Capture the cell that displays the provided text and extract its (x, y) central coordinate. 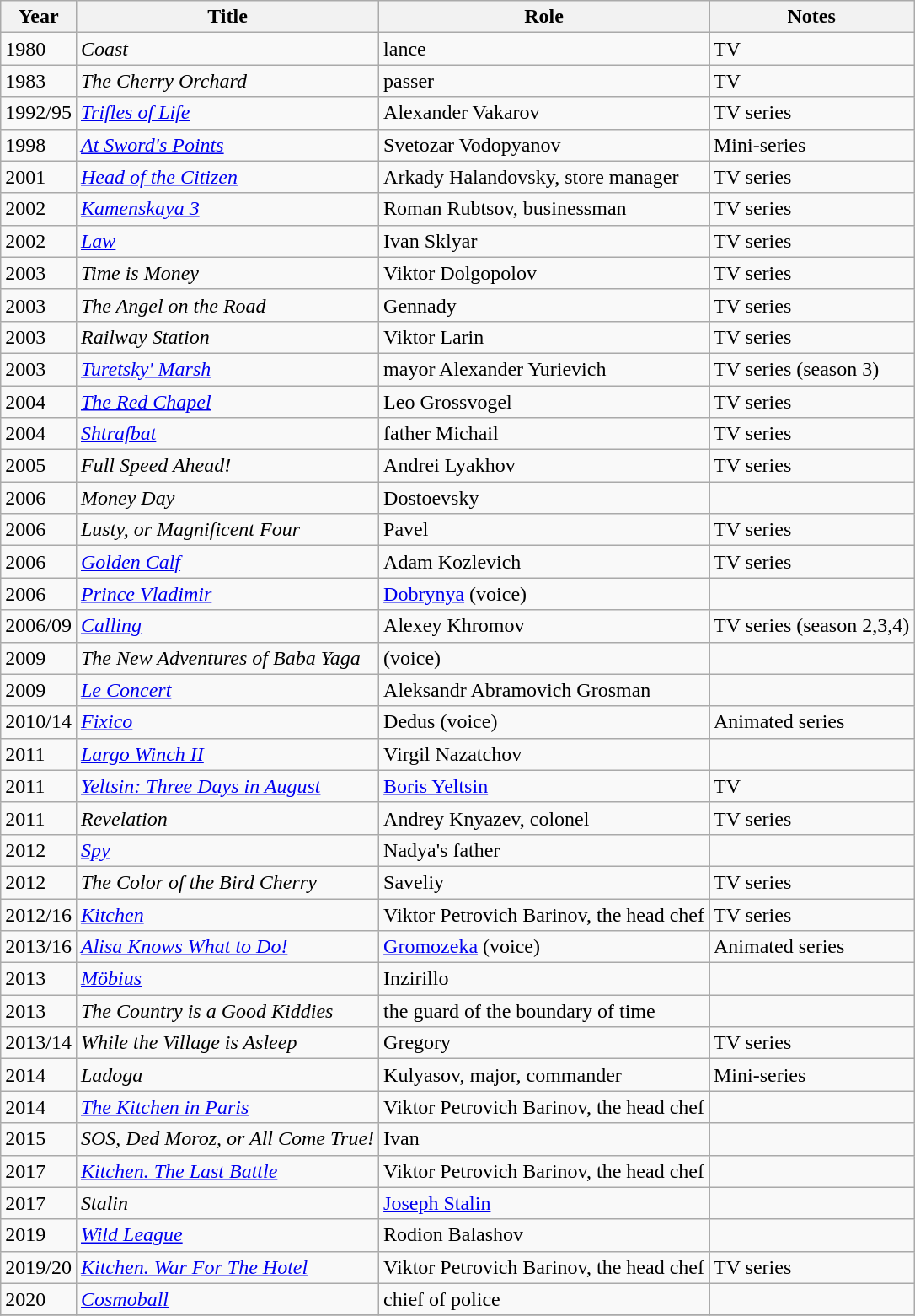
Saveliy (544, 882)
Alexey Khromov (544, 626)
lance (544, 49)
Dobrynya (voice) (544, 594)
2013/14 (39, 1043)
TV series (season 2,3,4) (812, 626)
Role (544, 17)
The Country is a Good Kiddies (227, 1011)
Viktor Dolgopolov (544, 273)
2020 (39, 1299)
1983 (39, 81)
Year (39, 17)
Svetozar Vodopyanov (544, 145)
1998 (39, 145)
Money Day (227, 498)
Adam Kozlevich (544, 562)
2012/16 (39, 914)
Trifles of Life (227, 113)
Kamenskaya 3 (227, 209)
Shtrafbat (227, 434)
1980 (39, 49)
Spy (227, 850)
Turetsky' Marsh (227, 369)
Boris Yeltsin (544, 786)
Inzirillo (544, 979)
Prince Vladimir (227, 594)
Wild League (227, 1235)
2010/14 (39, 722)
chief of police (544, 1299)
Coast (227, 49)
Title (227, 17)
2001 (39, 177)
Dostoevsky (544, 498)
Largo Winch II (227, 754)
TV series (season 3) (812, 369)
Railway Station (227, 337)
Pavel (544, 530)
Lusty, or Magnificent Four (227, 530)
Le Concert (227, 690)
Virgil Nazatchov (544, 754)
the guard of the boundary of time (544, 1011)
(voice) (544, 658)
Möbius (227, 979)
At Sword's Рoints (227, 145)
Dedus (voice) (544, 722)
SOS, Ded Moroz, or All Come True! (227, 1139)
Alisa Knows What to Do! (227, 947)
2019 (39, 1235)
Joseph Stalin (544, 1203)
The Red Chapel (227, 402)
While the Village is Asleep (227, 1043)
Gregory (544, 1043)
Kitchen (227, 914)
Cosmoball (227, 1299)
Fixico (227, 722)
Ivan (544, 1139)
Arkady Halandovsky, store manager (544, 177)
father Michail (544, 434)
Notes (812, 17)
Viktor Larin (544, 337)
Kitchen. The Last Battle (227, 1171)
Andrey Knyazev, colonel (544, 818)
Ladoga (227, 1075)
The New Adventures of Baba Yaga (227, 658)
The Cherry Orchard (227, 81)
Calling (227, 626)
Golden Calf (227, 562)
2005 (39, 466)
Kulyasov, major, commander (544, 1075)
Roman Rubtsov, businessman (544, 209)
Gromozeka (voice) (544, 947)
Yeltsin: Three Days in August (227, 786)
Andrei Lyakhov (544, 466)
The Angel on the Road (227, 305)
The Color of the Bird Cherry (227, 882)
Kitchen. War For The Hotel (227, 1267)
Time is Money (227, 273)
Nadya's father (544, 850)
Rodion Balashov (544, 1235)
2019/20 (39, 1267)
2015 (39, 1139)
Gennady (544, 305)
Revelation (227, 818)
Head of the Citizen (227, 177)
Full Speed Ahead! (227, 466)
passer (544, 81)
Ivan Sklyar (544, 241)
Leo Grossvogel (544, 402)
Alexander Vakarov (544, 113)
mayor Alexander Yurievich (544, 369)
Stalin (227, 1203)
The Kitchen in Paris (227, 1107)
2006/09 (39, 626)
2013/16 (39, 947)
Aleksandr Abramovich Grosman (544, 690)
1992/95 (39, 113)
Law (227, 241)
